Return (x, y) of the center of cell containing provided text 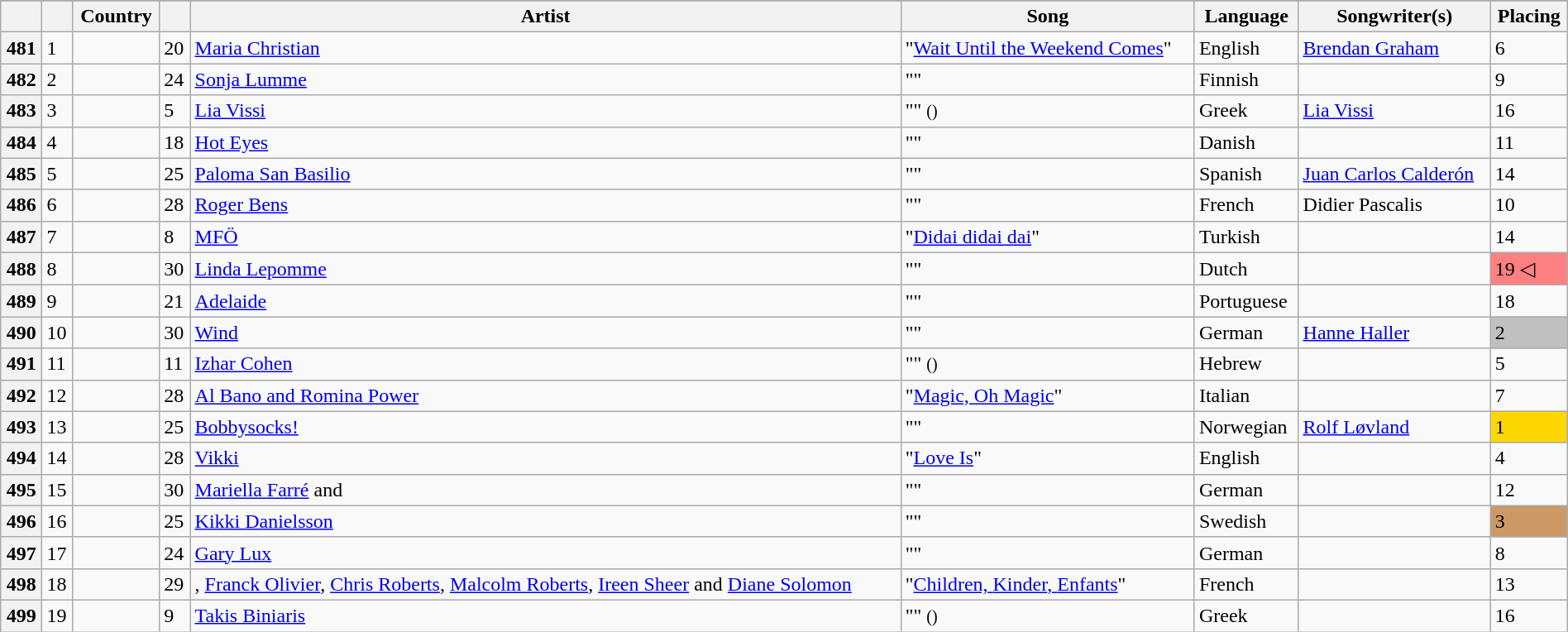
486 (22, 205)
487 (22, 237)
Artist (546, 17)
494 (22, 458)
MFÖ (546, 237)
Songwriter(s) (1394, 17)
"Magic, Oh Magic" (1047, 395)
Norwegian (1246, 427)
Maria Christian (546, 48)
29 (175, 584)
Language (1246, 17)
"Didai didai dai" (1047, 237)
19 ◁ (1528, 269)
Linda Lepomme (546, 269)
Hanne Haller (1394, 333)
Brendan Graham (1394, 48)
Takis Biniaris (546, 615)
Hot Eyes (546, 142)
Izhar Cohen (546, 364)
Adelaide (546, 301)
481 (22, 48)
483 (22, 111)
21 (175, 301)
492 (22, 395)
485 (22, 174)
Kikki Danielsson (546, 521)
Turkish (1246, 237)
496 (22, 521)
Portuguese (1246, 301)
"Love Is" (1047, 458)
Roger Bens (546, 205)
490 (22, 333)
Sonja Lumme (546, 79)
Didier Pascalis (1394, 205)
495 (22, 490)
Song (1047, 17)
"Wait Until the Weekend Comes" (1047, 48)
Wind (546, 333)
Rolf Løvland (1394, 427)
488 (22, 269)
Paloma San Basilio (546, 174)
489 (22, 301)
Al Bano and Romina Power (546, 395)
17 (58, 553)
Bobbysocks! (546, 427)
, Franck Olivier, Chris Roberts, Malcolm Roberts, Ireen Sheer and Diane Solomon (546, 584)
484 (22, 142)
491 (22, 364)
Country (116, 17)
Finnish (1246, 79)
15 (58, 490)
Mariella Farré and (546, 490)
Swedish (1246, 521)
19 (58, 615)
Vikki (546, 458)
482 (22, 79)
Juan Carlos Calderón (1394, 174)
498 (22, 584)
Dutch (1246, 269)
Gary Lux (546, 553)
20 (175, 48)
"Children, Kinder, Enfants" (1047, 584)
Danish (1246, 142)
Italian (1246, 395)
Hebrew (1246, 364)
499 (22, 615)
493 (22, 427)
Spanish (1246, 174)
Placing (1528, 17)
497 (22, 553)
